Return the (x, y) coordinate for the center point of the cell that contains the specified text.  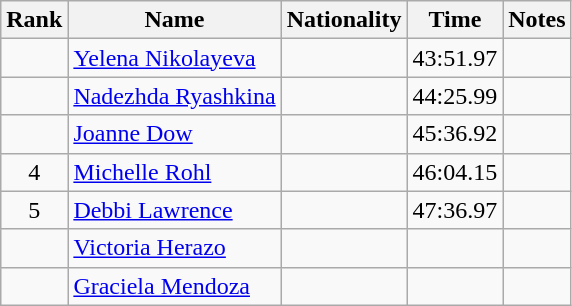
Notes (537, 20)
44:25.99 (455, 96)
43:51.97 (455, 58)
Time (455, 20)
Yelena Nikolayeva (174, 58)
Joanne Dow (174, 134)
46:04.15 (455, 172)
Victoria Herazo (174, 248)
Rank (34, 20)
Debbi Lawrence (174, 210)
Graciela Mendoza (174, 286)
Nadezhda Ryashkina (174, 96)
Name (174, 20)
Michelle Rohl (174, 172)
Nationality (344, 20)
45:36.92 (455, 134)
47:36.97 (455, 210)
4 (34, 172)
5 (34, 210)
